Search for the cell housing the specified text and yield its [X, Y] center coordinate. 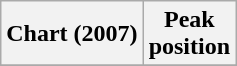
Chart (2007) [72, 34]
Peakposition [189, 34]
